Provide the (X, Y) coordinate of the cell's center where the given text is located.  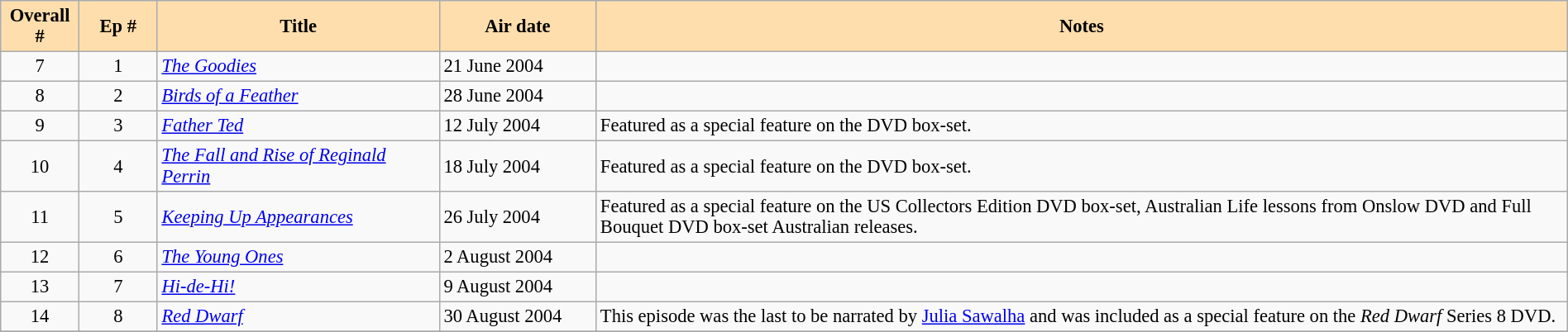
2 (117, 96)
6 (117, 257)
21 June 2004 (518, 66)
The Fall and Rise of Reginald Perrin (298, 166)
26 July 2004 (518, 217)
30 August 2004 (518, 316)
Red Dwarf (298, 316)
Title (298, 26)
11 (40, 217)
10 (40, 166)
4 (117, 166)
Overall # (40, 26)
Keeping Up Appearances (298, 217)
This episode was the last to be narrated by Julia Sawalha and was included as a special feature on the Red Dwarf Series 8 DVD. (1082, 316)
Notes (1082, 26)
Air date (518, 26)
The Young Ones (298, 257)
9 August 2004 (518, 287)
Birds of a Feather (298, 96)
Father Ted (298, 126)
12 July 2004 (518, 126)
Hi-de-Hi! (298, 287)
1 (117, 66)
12 (40, 257)
14 (40, 316)
The Goodies (298, 66)
3 (117, 126)
13 (40, 287)
9 (40, 126)
Ep # (117, 26)
2 August 2004 (518, 257)
5 (117, 217)
28 June 2004 (518, 96)
18 July 2004 (518, 166)
